Determine the (X, Y) coordinate at the center of the cell enclosing the given text.  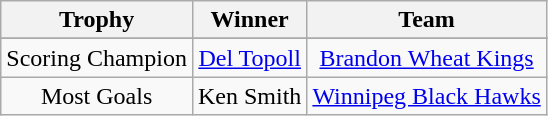
Del Topoll (249, 58)
Most Goals (97, 96)
Trophy (97, 20)
Brandon Wheat Kings (426, 58)
Winnipeg Black Hawks (426, 96)
Winner (249, 20)
Team (426, 20)
Scoring Champion (97, 58)
Ken Smith (249, 96)
